Extract the [X, Y] coordinate from the center of the cell holding the provided text.  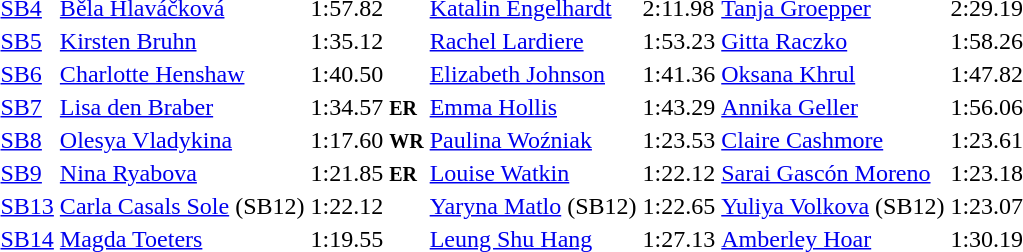
Kirsten Bruhn [182, 41]
Oksana Khrul [833, 74]
Claire Cashmore [833, 140]
Lisa den Braber [182, 107]
Elizabeth Johnson [533, 74]
Gitta Raczko [833, 41]
1:22.65 [679, 206]
1:35.12 [367, 41]
Olesya Vladykina [182, 140]
Rachel Lardiere [533, 41]
Louise Watkin [533, 173]
1:53.23 [679, 41]
1:41.36 [679, 74]
Charlotte Henshaw [182, 74]
Yuliya Volkova (SB12) [833, 206]
Sarai Gascón Moreno [833, 173]
Paulina Woźniak [533, 140]
Yaryna Matlo (SB12) [533, 206]
Carla Casals Sole (SB12) [182, 206]
Annika Geller [833, 107]
1:23.53 [679, 140]
Nina Ryabova [182, 173]
1:34.57 ER [367, 107]
1:43.29 [679, 107]
Emma Hollis [533, 107]
1:17.60 WR [367, 140]
1:21.85 ER [367, 173]
1:40.50 [367, 74]
